Provide the [X, Y] coordinate of the cell's center where the given text is located.  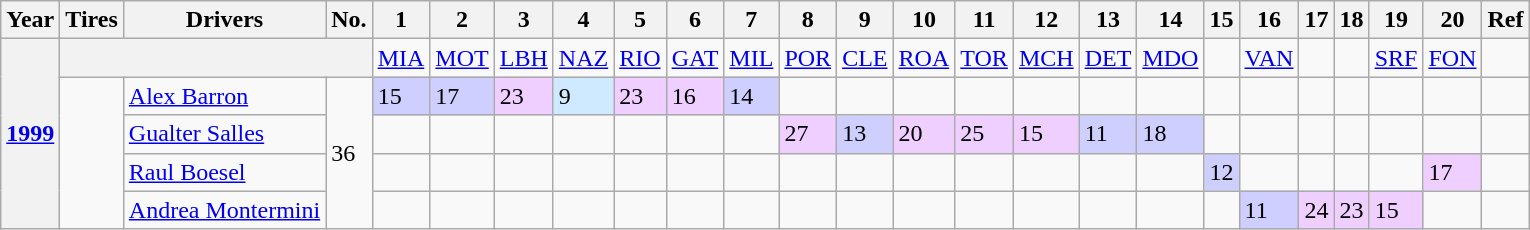
No. [349, 20]
MIL [752, 58]
3 [524, 20]
Drivers [224, 20]
19 [1396, 20]
Raul Boesel [224, 172]
MOT [462, 58]
36 [349, 153]
Andrea Montermini [224, 210]
5 [640, 20]
RIO [640, 58]
1 [401, 20]
1999 [30, 134]
MDO [1170, 58]
8 [808, 20]
SRF [1396, 58]
Ref [1506, 20]
6 [695, 20]
VAN [1269, 58]
FON [1452, 58]
TOR [984, 58]
24 [1316, 210]
Tires [92, 20]
27 [808, 134]
10 [924, 20]
7 [752, 20]
CLE [865, 58]
2 [462, 20]
LBH [524, 58]
Year [30, 20]
ROA [924, 58]
25 [984, 134]
NAZ [583, 58]
4 [583, 20]
Alex Barron [224, 96]
Gualter Salles [224, 134]
GAT [695, 58]
MCH [1046, 58]
DET [1108, 58]
POR [808, 58]
MIA [401, 58]
